For the text-containing cell, return its midpoint in [X, Y] coordinate format. 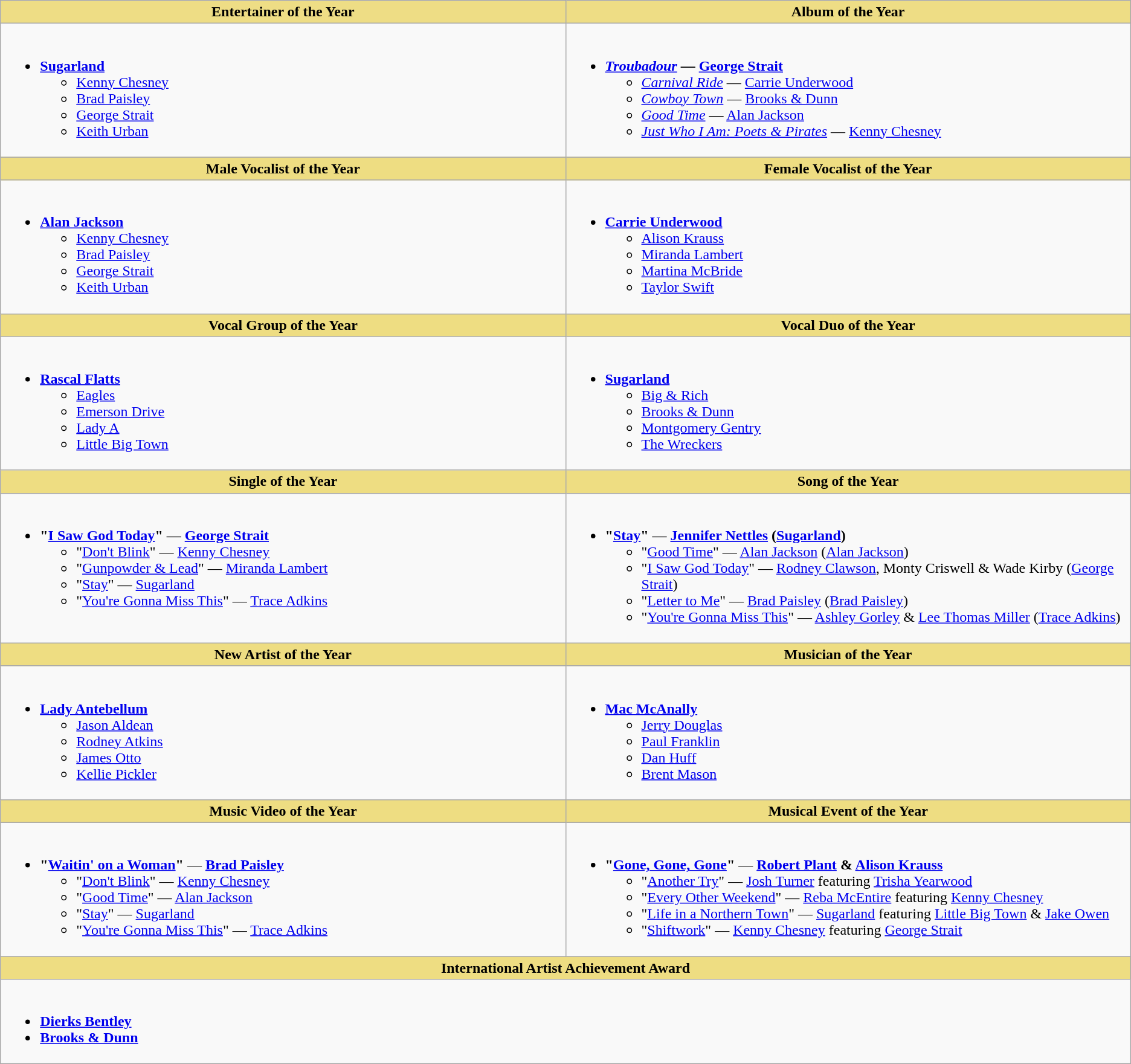
Vocal Duo of the Year [848, 325]
Musical Event of the Year [848, 811]
Alan JacksonKenny ChesneyBrad PaisleyGeorge StraitKeith Urban [283, 247]
Carrie UnderwoodAlison KraussMiranda LambertMartina McBrideTaylor Swift [848, 247]
Rascal FlattsEaglesEmerson DriveLady ALittle Big Town [283, 404]
Dierks BentleyBrooks & Dunn [565, 1022]
Vocal Group of the Year [283, 325]
New Artist of the Year [283, 654]
Song of the Year [848, 482]
Lady AntebellumJason AldeanRodney AtkinsJames OttoKellie Pickler [283, 732]
International Artist Achievement Award [565, 967]
"Waitin' on a Woman" — Brad Paisley"Don't Blink" — Kenny Chesney"Good Time" — Alan Jackson"Stay" — Sugarland"You're Gonna Miss This" — Trace Adkins [283, 889]
Mac McAnallyJerry DouglasPaul FranklinDan HuffBrent Mason [848, 732]
Female Vocalist of the Year [848, 169]
Album of the Year [848, 12]
Entertainer of the Year [283, 12]
SugarlandBig & RichBrooks & DunnMontgomery GentryThe Wreckers [848, 404]
Musician of the Year [848, 654]
Music Video of the Year [283, 811]
Male Vocalist of the Year [283, 169]
Single of the Year [283, 482]
SugarlandKenny ChesneyBrad PaisleyGeorge StraitKeith Urban [283, 91]
